Determine the (x, y) coordinate at the center of the cell enclosing the given text.  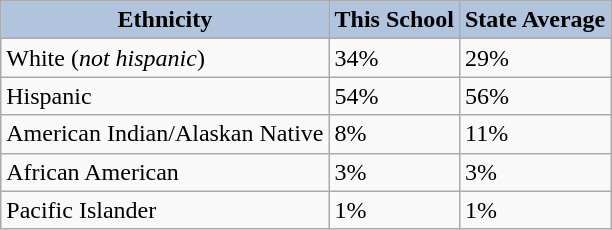
8% (394, 134)
State Average (534, 20)
Hispanic (165, 96)
White (not hispanic) (165, 58)
11% (534, 134)
American Indian/Alaskan Native (165, 134)
54% (394, 96)
29% (534, 58)
Ethnicity (165, 20)
56% (534, 96)
34% (394, 58)
Pacific Islander (165, 210)
This School (394, 20)
African American (165, 172)
